For the text-containing cell, return its midpoint in [X, Y] coordinate format. 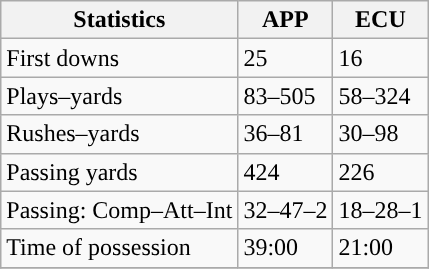
36–81 [286, 134]
Plays–yards [120, 96]
16 [380, 58]
ECU [380, 20]
424 [286, 172]
226 [380, 172]
Statistics [120, 20]
Rushes–yards [120, 134]
32–47–2 [286, 210]
APP [286, 20]
25 [286, 58]
83–505 [286, 96]
58–324 [380, 96]
39:00 [286, 248]
Time of possession [120, 248]
30–98 [380, 134]
Passing yards [120, 172]
First downs [120, 58]
21:00 [380, 248]
Passing: Comp–Att–Int [120, 210]
18–28–1 [380, 210]
